From the cell containing the given text, extract its center point as [X, Y] coordinate. 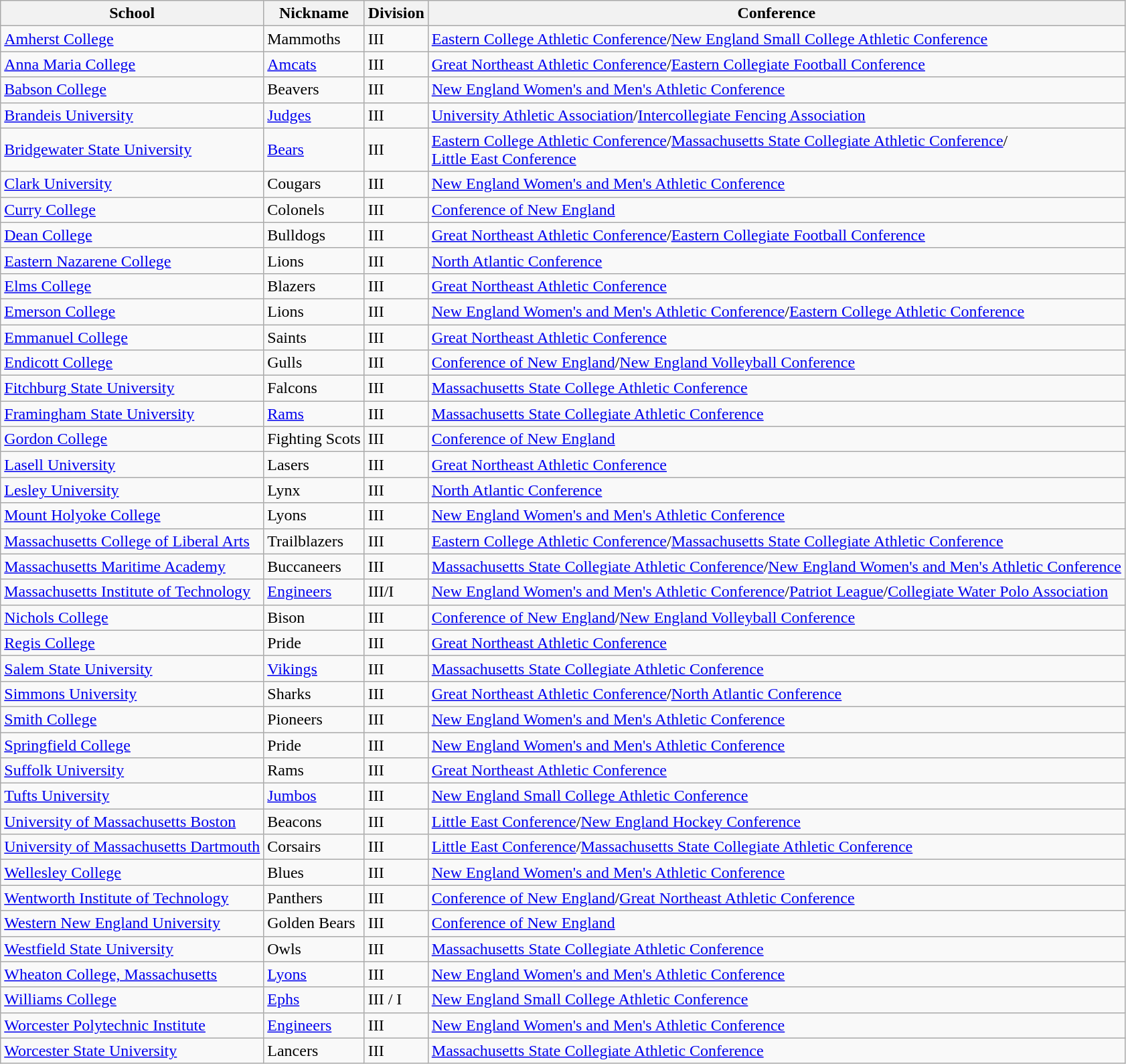
Sharks [314, 694]
Blazers [314, 286]
Golden Bears [314, 923]
Conference [777, 13]
Worcester State University [133, 1051]
Clark University [133, 184]
Tufts University [133, 796]
Nickname [314, 13]
Wellesley College [133, 872]
Mammoths [314, 39]
Gordon College [133, 439]
Westfield State University [133, 949]
Bridgewater State University [133, 150]
Lasell University [133, 465]
University of Massachusetts Boston [133, 822]
Trailblazers [314, 541]
Springfield College [133, 745]
Massachusetts Institute of Technology [133, 592]
Bears [314, 150]
Eastern Nazarene College [133, 260]
Ephs [314, 1000]
Bison [314, 617]
New England Women's and Men's Athletic Conference/Eastern College Athletic Conference [777, 311]
Eastern College Athletic Conference/New England Small College Athletic Conference [777, 39]
Wentworth Institute of Technology [133, 898]
Emmanuel College [133, 337]
Eastern College Athletic Conference/Massachusetts State Collegiate Athletic Conference [777, 541]
Colonels [314, 210]
Suffolk University [133, 771]
Eastern College Athletic Conference/Massachusetts State Collegiate Athletic Conference/ Little East Conference [777, 150]
Emerson College [133, 311]
Curry College [133, 210]
Little East Conference/Massachusetts State Collegiate Athletic Conference [777, 847]
Lasers [314, 465]
Babson College [133, 90]
Western New England University [133, 923]
III / I [396, 1000]
Falcons [314, 388]
Jumbos [314, 796]
Framingham State University [133, 414]
Fighting Scots [314, 439]
Salem State University [133, 668]
Massachusetts State Collegiate Athletic Conference/New England Women's and Men's Athletic Conference [777, 566]
Worcester Polytechnic Institute [133, 1025]
Panthers [314, 898]
Little East Conference/New England Hockey Conference [777, 822]
Massachusetts College of Liberal Arts [133, 541]
Vikings [314, 668]
Massachusetts State College Athletic Conference [777, 388]
New England Women's and Men's Athletic Conference/Patriot League/Collegiate Water Polo Association [777, 592]
Brandeis University [133, 115]
University Athletic Association/Intercollegiate Fencing Association [777, 115]
Fitchburg State University [133, 388]
Conference of New England/Great Northeast Athletic Conference [777, 898]
Gulls [314, 363]
Beacons [314, 822]
University of Massachusetts Dartmouth [133, 847]
Blues [314, 872]
Elms College [133, 286]
Nichols College [133, 617]
Williams College [133, 1000]
Saints [314, 337]
Cougars [314, 184]
III/I [396, 592]
Owls [314, 949]
Regis College [133, 643]
Buccaneers [314, 566]
Lynx [314, 490]
Bulldogs [314, 235]
Judges [314, 115]
Endicott College [133, 363]
Great Northeast Athletic Conference/North Atlantic Conference [777, 694]
Lesley University [133, 490]
Amcats [314, 64]
Smith College [133, 719]
Amherst College [133, 39]
Division [396, 13]
Mount Holyoke College [133, 516]
Pioneers [314, 719]
Massachusetts Maritime Academy [133, 566]
Dean College [133, 235]
Anna Maria College [133, 64]
Wheaton College, Massachusetts [133, 974]
Lancers [314, 1051]
Simmons University [133, 694]
Beavers [314, 90]
School [133, 13]
Corsairs [314, 847]
